Determine the (x, y) coordinate at the center of the cell enclosing the given text.  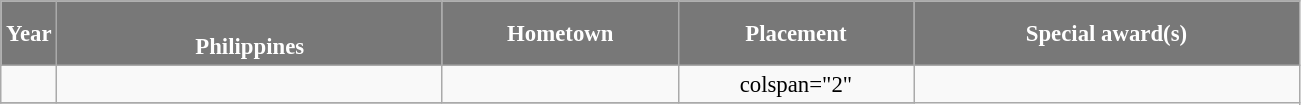
colspan="2" (796, 85)
Philippines (250, 34)
Hometown (560, 34)
Placement (796, 34)
Year (29, 34)
Special award(s) (1107, 34)
